Detect which cell encompasses the target text, then output its (x, y) center coordinate. 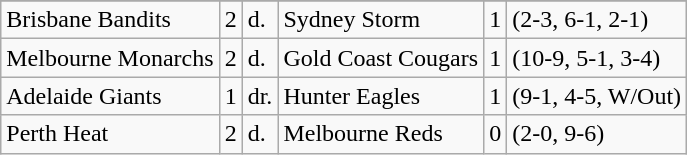
Melbourne Monarchs (110, 58)
(9-1, 4-5, W/Out) (597, 96)
Melbourne Reds (381, 134)
Hunter Eagles (381, 96)
dr. (260, 96)
(10-9, 5-1, 3-4) (597, 58)
(2-0, 9-6) (597, 134)
Sydney Storm (381, 20)
Brisbane Bandits (110, 20)
Adelaide Giants (110, 96)
Perth Heat (110, 134)
Gold Coast Cougars (381, 58)
0 (496, 134)
(2-3, 6-1, 2-1) (597, 20)
